Output the [x, y] coordinate of the center of the cell containing the given text.  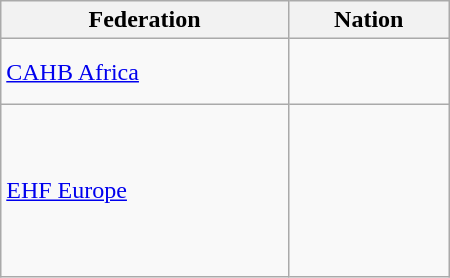
Federation [145, 20]
CAHB Africa [145, 72]
EHF Europe [145, 190]
Nation [368, 20]
